Pinpoint the cell where the given text exists, returning its (X, Y) midpoint coordinate. 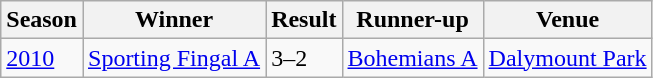
Result (304, 20)
Dalymount Park (568, 58)
Season (42, 20)
2010 (42, 58)
3–2 (304, 58)
Runner-up (412, 20)
Bohemians A (412, 58)
Sporting Fingal A (174, 58)
Venue (568, 20)
Winner (174, 20)
